Identify which cell holds the provided text, then report its (x, y) central coordinate. 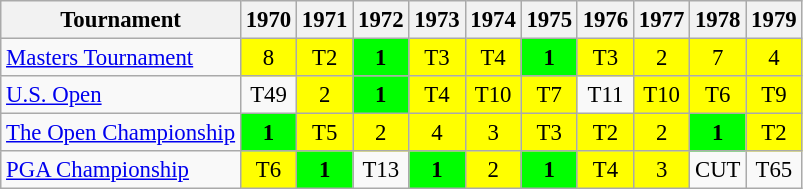
T9 (774, 95)
1975 (549, 20)
1972 (381, 20)
T7 (549, 95)
1976 (605, 20)
8 (268, 58)
1973 (437, 20)
T13 (381, 170)
T11 (605, 95)
T5 (325, 133)
PGA Championship (121, 170)
1974 (493, 20)
Tournament (121, 20)
7 (718, 58)
1970 (268, 20)
1971 (325, 20)
The Open Championship (121, 133)
CUT (718, 170)
T65 (774, 170)
1978 (718, 20)
Masters Tournament (121, 58)
T49 (268, 95)
1977 (661, 20)
1979 (774, 20)
U.S. Open (121, 95)
